Detect which cell encompasses the target text, then output its (x, y) center coordinate. 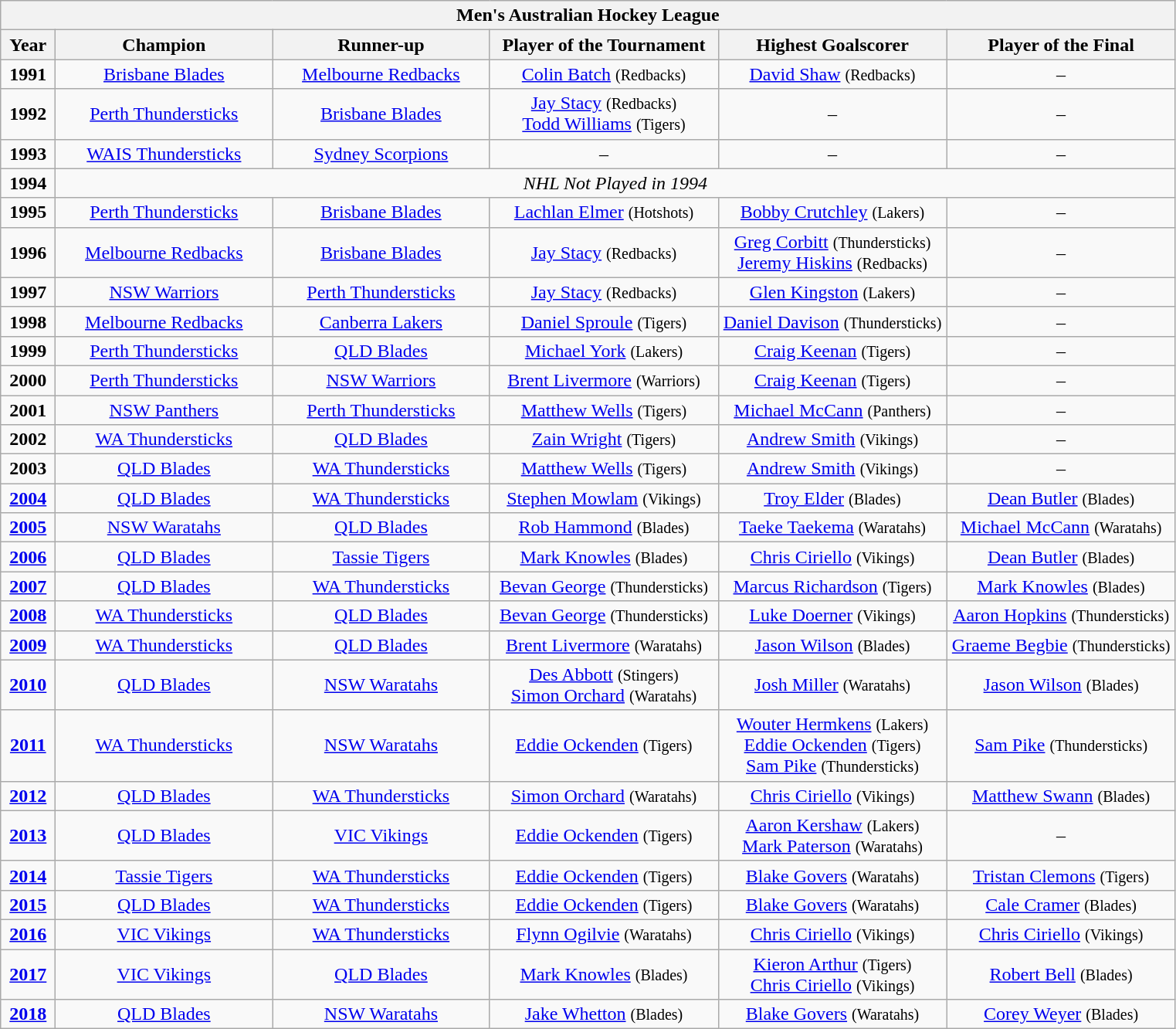
2003 (28, 469)
Michael York (Lakers) (604, 351)
2010 (28, 684)
Jay Stacy (Redbacks)Todd Williams (Tigers) (604, 114)
Sydney Scorpions (381, 154)
Highest Goalscorer (832, 45)
Simon Orchard (Waratahs) (604, 796)
2009 (28, 645)
Brent Livermore (Warriors) (604, 380)
Jake Whetton (Blades) (604, 1014)
WAIS Thundersticks (164, 154)
Lachlan Elmer (Hotshots) (604, 212)
Men's Australian Hockey League (588, 15)
Michael McCann (Panthers) (832, 410)
Graeme Begbie (Thundersticks) (1061, 645)
Aaron Hopkins (Thundersticks) (1061, 616)
2001 (28, 410)
Brent Livermore (Waratahs) (604, 645)
Kieron Arthur (Tigers)Chris Ciriello (Vikings) (832, 973)
2014 (28, 875)
1999 (28, 351)
1995 (28, 212)
Champion (164, 45)
Zain Wright (Tigers) (604, 440)
2004 (28, 498)
Bobby Crutchley (Lakers) (832, 212)
Rob Hammond (Blades) (604, 528)
Troy Elder (Blades) (832, 498)
2002 (28, 440)
Runner-up (381, 45)
Stephen Mowlam (Vikings) (604, 498)
Year (28, 45)
Marcus Richardson (Tigers) (832, 586)
Sam Pike (Thundersticks) (1061, 745)
1992 (28, 114)
1994 (28, 183)
Robert Bell (Blades) (1061, 973)
Michael McCann (Waratahs) (1061, 528)
2005 (28, 528)
2008 (28, 616)
2013 (28, 836)
Aaron Kershaw (Lakers)Mark Paterson (Waratahs) (832, 836)
2000 (28, 380)
Flynn Ogilvie (Waratahs) (604, 934)
1998 (28, 321)
Des Abbott (Stingers)Simon Orchard (Waratahs) (604, 684)
Josh Miller (Waratahs) (832, 684)
2006 (28, 557)
2012 (28, 796)
1991 (28, 74)
Luke Doerner (Vikings) (832, 616)
1996 (28, 252)
Wouter Hermkens (Lakers)Eddie Ockenden (Tigers)Sam Pike (Thundersticks) (832, 745)
Daniel Davison (Thundersticks) (832, 321)
Glen Kingston (Lakers) (832, 292)
Cale Cramer (Blades) (1061, 905)
Colin Batch (Redbacks) (604, 74)
Canberra Lakers (381, 321)
2011 (28, 745)
1997 (28, 292)
2015 (28, 905)
2018 (28, 1014)
Tristan Clemons (Tigers) (1061, 875)
Player of the Tournament (604, 45)
Daniel Sproule (Tigers) (604, 321)
2017 (28, 973)
Player of the Final (1061, 45)
Corey Weyer (Blades) (1061, 1014)
NSW Panthers (164, 410)
2016 (28, 934)
Matthew Swann (Blades) (1061, 796)
Greg Corbitt (Thundersticks)Jeremy Hiskins (Redbacks) (832, 252)
Taeke Taekema (Waratahs) (832, 528)
NHL Not Played in 1994 (615, 183)
David Shaw (Redbacks) (832, 74)
2007 (28, 586)
1993 (28, 154)
